Find where the given text appears and provide that cell's center as (X, Y) coordinate. 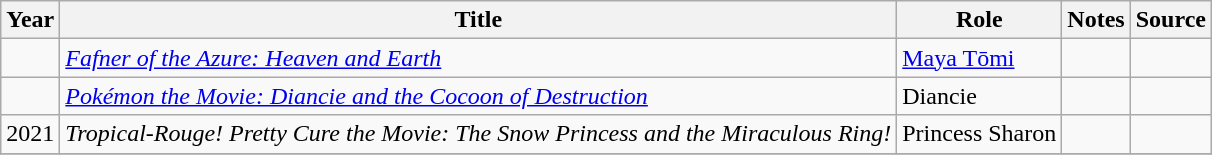
Year (30, 20)
Tropical-Rouge! Pretty Cure the Movie: The Snow Princess and the Miraculous Ring! (478, 134)
Notes (1096, 20)
Title (478, 20)
Fafner of the Azure: Heaven and Earth (478, 58)
Princess Sharon (980, 134)
Role (980, 20)
Diancie (980, 96)
Source (1170, 20)
2021 (30, 134)
Pokémon the Movie: Diancie and the Cocoon of Destruction (478, 96)
Maya Tōmi (980, 58)
